Extract the [X, Y] coordinate from the center of the cell holding the provided text.  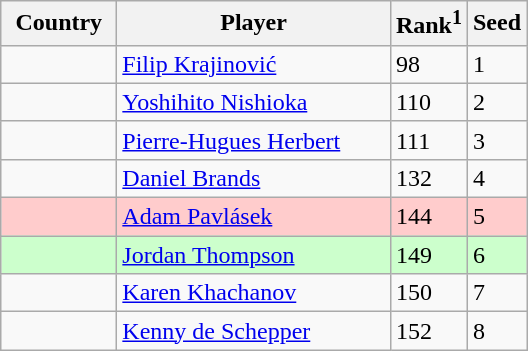
Daniel Brands [254, 178]
Pierre-Hugues Herbert [254, 140]
Kenny de Schepper [254, 331]
1 [496, 64]
152 [428, 331]
8 [496, 331]
3 [496, 140]
110 [428, 102]
2 [496, 102]
4 [496, 178]
Karen Khachanov [254, 293]
7 [496, 293]
144 [428, 217]
Seed [496, 24]
Adam Pavlásek [254, 217]
149 [428, 255]
Yoshihito Nishioka [254, 102]
5 [496, 217]
Jordan Thompson [254, 255]
Player [254, 24]
6 [496, 255]
111 [428, 140]
98 [428, 64]
Country [59, 24]
Rank1 [428, 24]
132 [428, 178]
Filip Krajinović [254, 64]
150 [428, 293]
